Detect which cell encompasses the target text, then output its (X, Y) center coordinate. 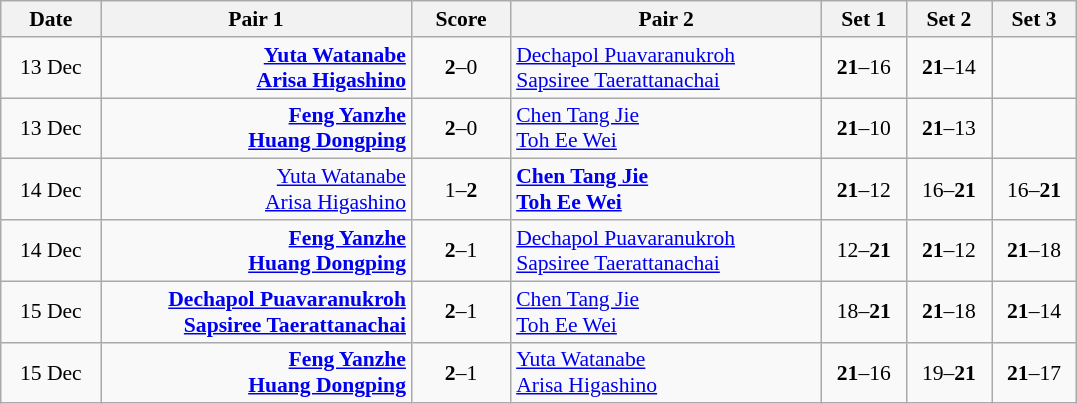
Pair 2 (666, 19)
Set 3 (1034, 19)
21–13 (948, 128)
21–10 (864, 128)
1–2 (461, 190)
Set 2 (948, 19)
Date (51, 19)
Pair 1 (256, 19)
19–21 (948, 372)
12–21 (864, 250)
18–21 (864, 312)
Score (461, 19)
Set 1 (864, 19)
21–17 (1034, 372)
